From the cell containing the given text, extract its center point as (X, Y) coordinate. 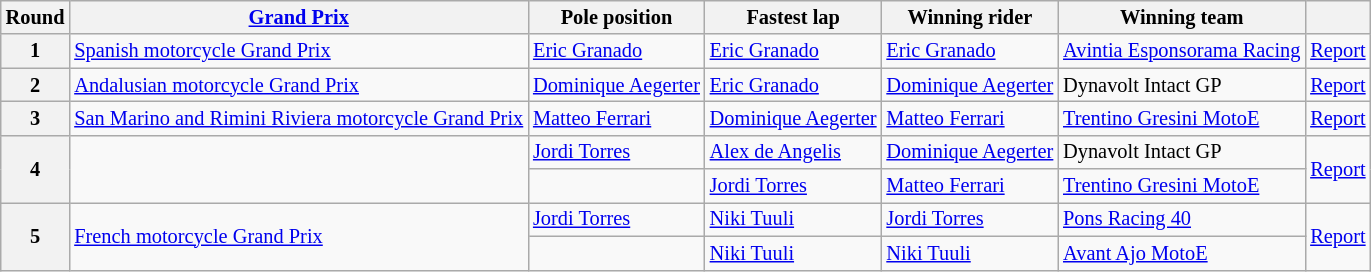
Winning team (1182, 17)
Pole position (616, 17)
Grand Prix (298, 17)
5 (36, 236)
1 (36, 51)
Pons Racing 40 (1182, 219)
Round (36, 17)
Winning rider (970, 17)
Fastest lap (794, 17)
French motorcycle Grand Prix (298, 236)
Andalusian motorcycle Grand Prix (298, 85)
Alex de Angelis (794, 152)
3 (36, 118)
Spanish motorcycle Grand Prix (298, 51)
Avintia Esponsorama Racing (1182, 51)
4 (36, 168)
Avant Ajo MotoE (1182, 253)
San Marino and Rimini Riviera motorcycle Grand Prix (298, 118)
2 (36, 85)
